Search for the cell housing the specified text and yield its [x, y] center coordinate. 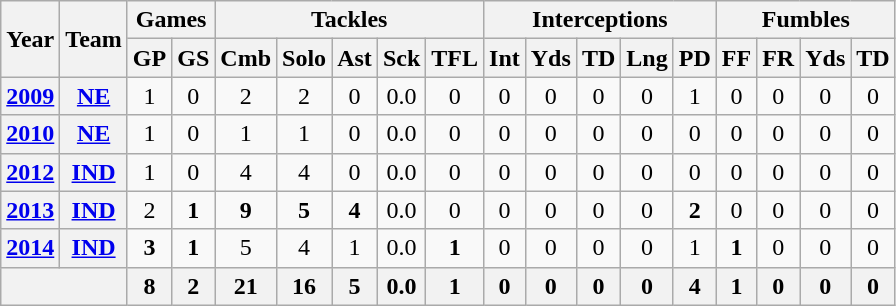
Fumbles [806, 20]
8 [149, 286]
Sck [401, 58]
Team [94, 39]
2014 [30, 248]
21 [246, 286]
Tackles [350, 20]
Games [170, 20]
9 [246, 210]
Interceptions [600, 20]
GP [149, 58]
2013 [30, 210]
2009 [30, 96]
Lng [647, 58]
PD [694, 58]
3 [149, 248]
Cmb [246, 58]
2012 [30, 172]
Solo [304, 58]
Ast [355, 58]
GS [194, 58]
FF [736, 58]
2010 [30, 134]
FR [778, 58]
Int [505, 58]
16 [304, 286]
Year [30, 39]
TFL [455, 58]
